Extract the (x, y) coordinate from the center of the cell holding the provided text.  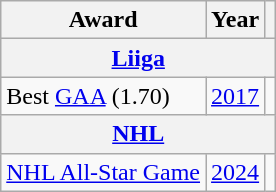
Best GAA (1.70) (104, 96)
Liiga (138, 58)
Year (236, 20)
NHL (138, 134)
2017 (236, 96)
2024 (236, 172)
Award (104, 20)
NHL All-Star Game (104, 172)
